Pinpoint the cell where the given text exists, returning its (X, Y) midpoint coordinate. 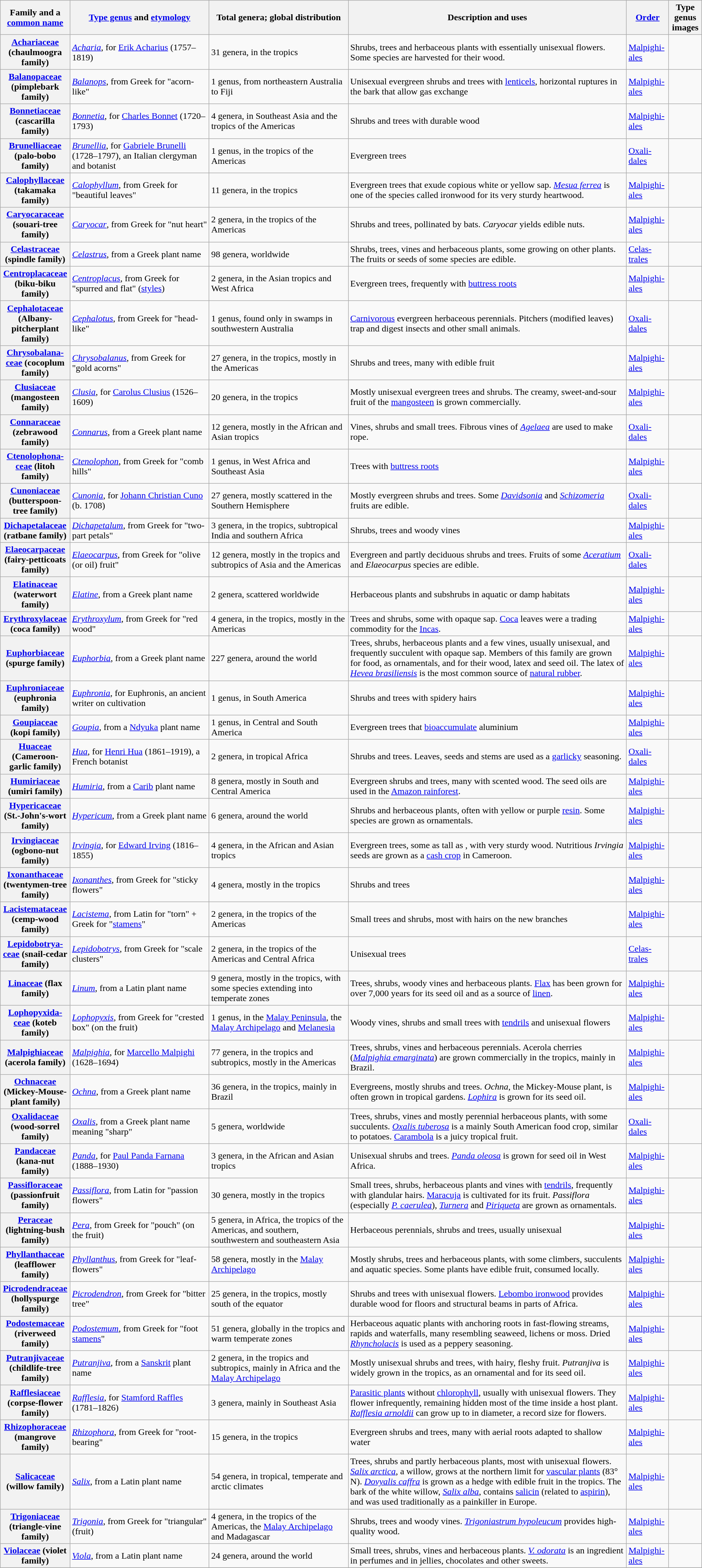
Lacistema, from Latin for "torn" + Greek for "stamens" (139, 919)
Shrubs, trees and herbaceous plants with essentially unisexual flowers. Some species are harvested for their wood. (487, 52)
Shrubs and trees with unisexual flowers. Lebombo ironwood provides durable wood for floors and structural beams in parts of Africa. (487, 1299)
Description and uses (487, 18)
Balanops, from Greek for "acorn-like" (139, 87)
1 genus, found only in swamps in southwestern Australia (279, 323)
4 genera, in the tropics of the Americas, the Malay Archipelago and Madagascar (279, 1526)
Podostemum, from Greek for "foot stamens" (139, 1333)
Hypericum, from a Greek plant name (139, 815)
Irvingiaceae (ogbono-nut family) (35, 850)
Phyllanthus, from Greek for "leaf-flowers" (139, 1264)
Evergreen and partly deciduous shrubs and trees. Fruits of some Aceratium and Elaeocarpus species are edible. (487, 560)
Ixonanthaceae (twentymen-tree family) (35, 884)
Balanopaceae (pimplebark family) (35, 87)
Mostly unisexual shrubs and trees, with hairy, fleshy fruit. Putranjiva is widely grown in the tropics, as an ornamental and for its seed oil. (487, 1368)
Herbaceous perennials, shrubs and trees, usually unisexual (487, 1230)
Salicaceae (willow family) (35, 1481)
Total genera; global distribution (279, 18)
Salix, from a Latin plant name (139, 1481)
Type genus images (685, 18)
Picrodendra­ceae (hollyspurge family) (35, 1299)
Rafflesiaceae (corpse-flower family) (35, 1402)
Trees and shrubs, some with opaque sap. Coca leaves were a trading commodity for the Incas. (487, 624)
Lepidobotrya­ceae (snail-cedar family) (35, 954)
24 genera, around the world (279, 1556)
2 genera, in the Asian tropics and West Africa (279, 283)
Lepidobotrys, from Greek for "scale clusters" (139, 954)
Small trees and shrubs, most with hairs on the new branches (487, 919)
4 genera, mostly in the tropics (279, 884)
30 genera, mostly in the tropics (279, 1195)
Connaraceae (zebrawood family) (35, 432)
Lophopyxis, from Greek for "crested box" (on the fruit) (139, 1023)
3 genera, mainly in Southeast Asia (279, 1402)
Shrubs, trees and woody vines. Trigoniastrum hypoleucum provides high-quality wood. (487, 1526)
Order (647, 18)
Hua, for Henri Hua (1861–1919), a French botanist (139, 757)
Irvingia, for Edward Irving (1816–1855) (139, 850)
Phyllanthaceae (leafflower family) (35, 1264)
Type genus and etymology (139, 18)
Euphroniaceae (euphronia family) (35, 698)
15 genera, in the tropics (279, 1437)
Brunelliaceae (palo-bobo family) (35, 156)
1 genus, in Central and South America (279, 727)
Oxalidaceae (wood-sorrel family) (35, 1126)
Chrysobalana­ceae (cocoplum family) (35, 363)
2 genera, in the tropics and subtropics, mainly in Africa and the Malay Archipelago (279, 1368)
Brunellia, for Gabriele Brunelli (1728–1797), an Italian clergyman and botanist (139, 156)
Cephalotaceae (Albany-pitcherplant family) (35, 323)
Rafflesia, for Stamford Raffles (1781–1826) (139, 1402)
1 genus, in the tropics of the Americas (279, 156)
Evergreen trees, frequently with buttress roots (487, 283)
Small trees, shrubs, vines and herbaceous plants. V. odorata is an ingredient in perfumes and in jellies, chocolates and other sweets. (487, 1556)
Huaceae (Cameroon-garlic family) (35, 757)
Cephalotus, from Greek for "head-like" (139, 323)
Family and a common name (35, 18)
Achariaceae (chaulmoogra family) (35, 52)
Peraceae (lightning-bush family) (35, 1230)
Unisexual shrubs and trees. Panda oleosa is grown for seed oil in West Africa. (487, 1161)
Euphorbia, from a Greek plant name (139, 658)
Trees, shrubs, vines and herbaceous perennials. Acerola cherries (Malpighia emarginata) are grown commercially in the tropics, mainly in Brazil. (487, 1057)
3 genera, in the tropics, subtropical India and southern Africa (279, 530)
Pera, from Greek for "pouch" (on the fruit) (139, 1230)
4 genera, in the tropics, mostly in the Americas (279, 624)
Evergreens, mostly shrubs and trees. Ochna, the Mickey-Mouse plant, is often grown in tropical gardens. Lophira is grown for its seed oil. (487, 1092)
8 genera, mostly in South and Central America (279, 786)
Shrubs, trees, vines and herbaceous plants, some growing on other plants. The fruits or seeds of some species are edible. (487, 254)
Passiflora, from Latin for "passion flowers" (139, 1195)
Calophyllaceae (takamaka family) (35, 190)
Centroplaca­ceae (biku-biku family) (35, 283)
Shrubs and trees with durable wood (487, 121)
11 genera, in the tropics (279, 190)
31 genera, in the tropics (279, 52)
Mostly unisexual evergreen trees and shrubs. The creamy, sweet-and-sour fruit of the mangosteen is grown commercially. (487, 397)
Shrubs and trees (487, 884)
27 genera, mostly scattered in the Southern Hemisphere (279, 501)
Shrubs and trees with spidery hairs (487, 698)
Elatine, from a Greek plant name (139, 594)
Humiria, from a Carib plant name (139, 786)
Dichapetala­ceae (ratbane family) (35, 530)
25 genera, in the tropics, mostly south of the equator (279, 1299)
Panda, for Paul Panda Farnana (1888–1930) (139, 1161)
Dichapetalum, from Greek for "two-part petals" (139, 530)
5 genera, worldwide (279, 1126)
Shrubs and trees, many with edible fruit (487, 363)
Bonnetiaceae (cascarilla family) (35, 121)
4 genera, in the African and Asian tropics (279, 850)
Erythroxylum, from Greek for "red wood" (139, 624)
Celastrus, from a Greek plant name (139, 254)
12 genera, mostly in the tropics and subtropics of Asia and the Americas (279, 560)
Herbaceous plants and subshrubs in aquatic or damp habitats (487, 594)
Putranjiva, from a Sanskrit plant name (139, 1368)
77 genera, in the tropics and subtropics, mostly in the Americas (279, 1057)
27 genera, in the tropics, mostly in the Americas (279, 363)
Ochna, from a Greek plant name (139, 1092)
98 genera, worldwide (279, 254)
2 genera, scattered worldwide (279, 594)
2 genera, in the tropics of the Americas and Central Africa (279, 954)
Evergreen trees that exude copious white or yellow sap. Mesua ferrea is one of the species called ironwood for its very sturdy heartwood. (487, 190)
Trees with buttress roots (487, 466)
1 genus, from northeastern Australia to Fiji (279, 87)
Carnivorous evergreen herbaceous perennials. Pitchers (modified leaves) trap and digest insects and other small animals. (487, 323)
Acharia, for Erik Acharius (1757–1819) (139, 52)
Mostly evergreen shrubs and trees. Some Davidsonia and Schizomeria fruits are edible. (487, 501)
Caryocar, from Greek for "nut heart" (139, 225)
Trigonia, from Greek for "triangular" (fruit) (139, 1526)
Ochnaceae (Mickey-Mouse-plant family) (35, 1092)
Lophopyxida­ceae (koteb family) (35, 1023)
6 genera, around the world (279, 815)
Euphorbiaceae (spurge family) (35, 658)
Ctenolophona­ceae (litoh family) (35, 466)
Evergreen trees, some as tall as , with very sturdy wood. Nutritious Irvingia seeds are grown as a cash crop in Cameroon. (487, 850)
5 genera, in Africa, the tropics of the Americas, and southern, southwestern and southeastern Asia (279, 1230)
1 genus, in West Africa and Southeast Asia (279, 466)
Humiriaceae (umiri family) (35, 786)
Shrubs, trees and woody vines (487, 530)
20 genera, in the tropics (279, 397)
1 genus, in the Malay Peninsula, the Malay Archipelago and Melanesia (279, 1023)
Putranjivaceae (childlife-tree family) (35, 1368)
54 genera, in tropical, temperate and arctic climates (279, 1481)
Connarus, from a Greek plant name (139, 432)
Elaeocarpaceae (fairy-petticoats family) (35, 560)
Euphronia, for Euphronis, an ancient writer on cultivation (139, 698)
36 genera, in the tropics, mainly in Brazil (279, 1092)
Clusiaceae (mangosteen family) (35, 397)
Cunonia, for Johann Christian Cuno (b. 1708) (139, 501)
Trees, shrubs, woody vines and herbaceous plants. Flax has been grown for over 7,000 years for its seed oil and as a source of linen. (487, 988)
Evergreen shrubs and trees, many with scented wood. The seed oils are used in the Amazon rainforest. (487, 786)
Evergreen trees (487, 156)
Violaceae (violet family) (35, 1556)
Shrubs and herbaceous plants, often with yellow or purple resin. Some species are grown as ornamentals. (487, 815)
Woody vines, shrubs and small trees with tendrils and unisexual flowers (487, 1023)
Chrysobalanus, from Greek for "gold acorns" (139, 363)
Shrubs and trees. Leaves, seeds and stems are used as a garlicky seasoning. (487, 757)
2 genera, in tropical Africa (279, 757)
Podostemaceae (riverweed family) (35, 1333)
3 genera, in the African and Asian tropics (279, 1161)
Viola, from a Latin plant name (139, 1556)
Erythroxylaceae (coca family) (35, 624)
Cunoniaceae (butterspoon-tree family) (35, 501)
Vines, shrubs and small trees. Fibrous vines of Agelaea are used to make rope. (487, 432)
Caryocaraceae (souari-tree family) (35, 225)
Evergreen trees that bioaccumulate aluminium (487, 727)
Elaeocarpus, from Greek for "olive (or oil) fruit" (139, 560)
Clusia, for Carolus Clusius (1526–1609) (139, 397)
Elatinaceae (waterwort family) (35, 594)
Bonnetia, for Charles Bonnet (1720–1793) (139, 121)
Ixonanthes, from Greek for "sticky flowers" (139, 884)
Calophyllum, from Greek for "beautiful leaves" (139, 190)
Pandaceae (kana-nut family) (35, 1161)
Linum, from a Latin plant name (139, 988)
Unisexual evergreen shrubs and trees with lenticels, horizontal ruptures in the bark that allow gas exchange (487, 87)
Trigoniaceae (triangle-vine family) (35, 1526)
227 genera, around the world (279, 658)
Goupia, from a Ndyuka plant name (139, 727)
Unisexual trees (487, 954)
Mostly shrubs, trees and herbaceous plants, with some climbers, succulents and aquatic species. Some plants have edible fruit, consumed locally. (487, 1264)
58 genera, mostly in the Malay Archipelago (279, 1264)
Goupiaceae (kopi family) (35, 727)
Malpighiaceae (acerola family) (35, 1057)
Shrubs and trees, pollinated by bats. Caryocar yields edible nuts. (487, 225)
Malpighia, for Marcello Malpighi (1628–1694) (139, 1057)
9 genera, mostly in the tropics, with some species extending into temperate zones (279, 988)
Picrodendron, from Greek for "bitter tree" (139, 1299)
Rhizophora, from Greek for "root-bearing" (139, 1437)
4 genera, in Southeast Asia and the tropics of the Americas (279, 121)
Celastraceae (spindle family) (35, 254)
Linaceae (flax family) (35, 988)
Oxalis, from a Greek plant name meaning "sharp" (139, 1126)
Hypericaceae (St.-John's-wort family) (35, 815)
Centroplacus, from Greek for "spurred and flat" (styles) (139, 283)
51 genera, globally in the tropics and warm temperate zones (279, 1333)
Evergreen shrubs and trees, many with aerial roots adapted to shallow water (487, 1437)
Passifloraceae (passionfruit family) (35, 1195)
1 genus, in South America (279, 698)
Ctenolophon, from Greek for "comb hills" (139, 466)
12 genera, mostly in the African and Asian tropics (279, 432)
Rhizophoraceae (mangrove family) (35, 1437)
Lacistemata­ceae (cemp-wood family) (35, 919)
